Output the (X, Y) coordinate of the center of the cell containing the given text.  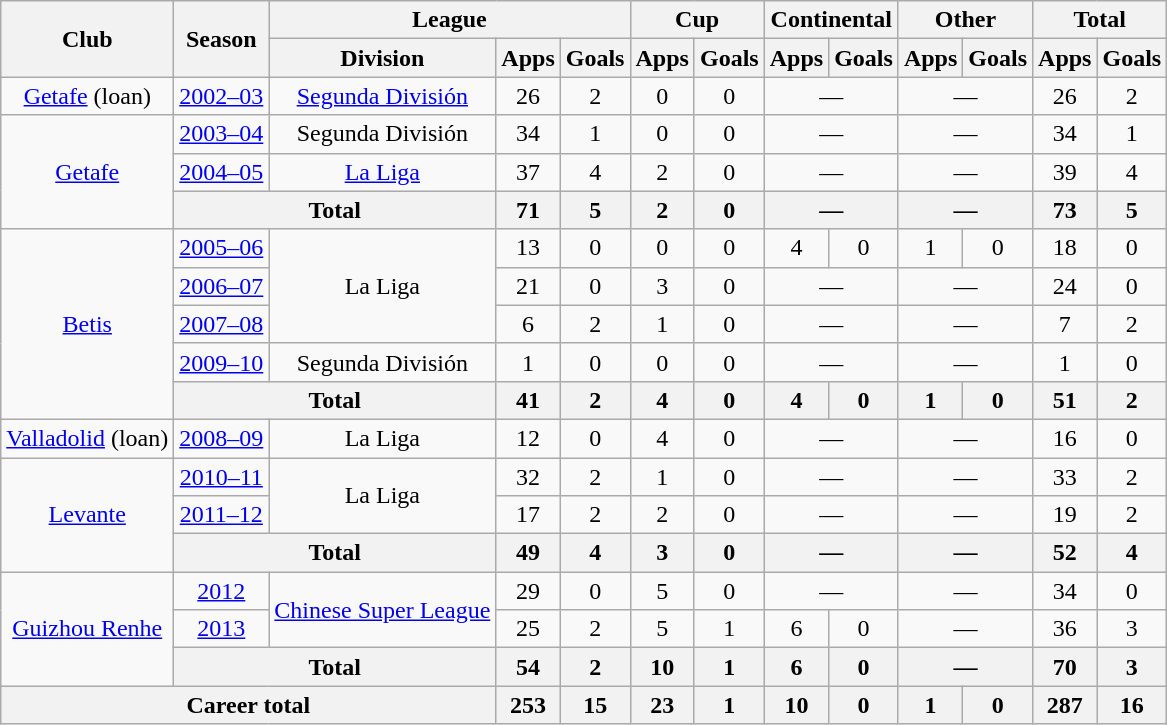
33 (1065, 477)
17 (528, 515)
253 (528, 705)
21 (528, 286)
Career total (248, 705)
29 (528, 591)
25 (528, 629)
287 (1065, 705)
39 (1065, 172)
2005–06 (222, 248)
71 (528, 210)
32 (528, 477)
37 (528, 172)
15 (595, 705)
2002–03 (222, 96)
Club (88, 39)
Levante (88, 515)
Valladolid (loan) (88, 438)
2004–05 (222, 172)
Guizhou Renhe (88, 629)
2013 (222, 629)
2006–07 (222, 286)
2012 (222, 591)
73 (1065, 210)
Chinese Super League (382, 610)
League (450, 20)
49 (528, 553)
2010–11 (222, 477)
Season (222, 39)
70 (1065, 667)
2009–10 (222, 362)
Cup (697, 20)
24 (1065, 286)
41 (528, 400)
12 (528, 438)
2011–12 (222, 515)
13 (528, 248)
2008–09 (222, 438)
Getafe (loan) (88, 96)
2007–08 (222, 324)
2003–04 (222, 134)
51 (1065, 400)
Division (382, 58)
Getafe (88, 172)
Other (965, 20)
18 (1065, 248)
Continental (831, 20)
23 (662, 705)
7 (1065, 324)
52 (1065, 553)
19 (1065, 515)
Betis (88, 324)
36 (1065, 629)
54 (528, 667)
